Locate the cell with the specified text and output its [X, Y] center coordinate. 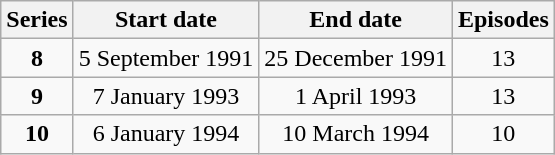
Series [37, 20]
25 December 1991 [356, 58]
Episodes [503, 20]
6 January 1994 [166, 134]
Start date [166, 20]
1 April 1993 [356, 96]
End date [356, 20]
7 January 1993 [166, 96]
5 September 1991 [166, 58]
8 [37, 58]
10 March 1994 [356, 134]
9 [37, 96]
